Find where the given text appears and provide that cell's center as (x, y) coordinate. 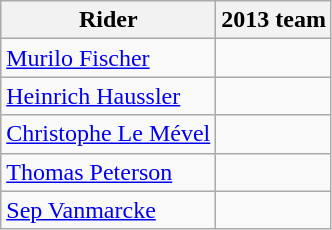
Thomas Peterson (108, 172)
Murilo Fischer (108, 58)
Rider (108, 20)
2013 team (274, 20)
Christophe Le Mével (108, 134)
Heinrich Haussler (108, 96)
Sep Vanmarcke (108, 210)
